Return the (X, Y) coordinate for the center point of the cell that contains the specified text.  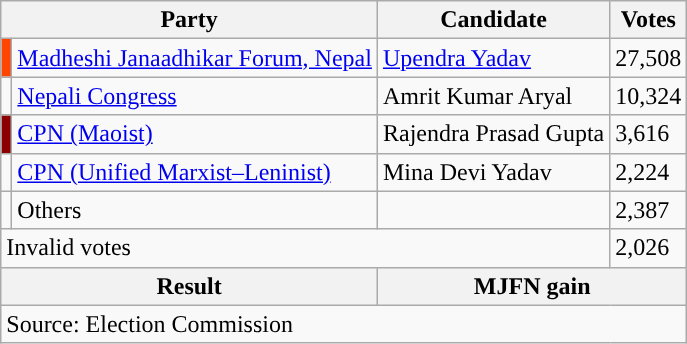
3,616 (648, 134)
Mina Devi Yadav (493, 172)
2,224 (648, 172)
10,324 (648, 96)
Party (190, 20)
Rajendra Prasad Gupta (493, 134)
Nepali Congress (195, 96)
Result (190, 286)
Candidate (493, 20)
CPN (Maoist) (195, 134)
Others (195, 210)
CPN (Unified Marxist–Leninist) (195, 172)
Amrit Kumar Aryal (493, 96)
27,508 (648, 58)
2,026 (648, 248)
Invalid votes (306, 248)
Madheshi Janaadhikar Forum, Nepal (195, 58)
2,387 (648, 210)
Upendra Yadav (493, 58)
MJFN gain (532, 286)
Votes (648, 20)
Source: Election Commission (344, 324)
